Output the (x, y) coordinate of the center of the cell containing the given text.  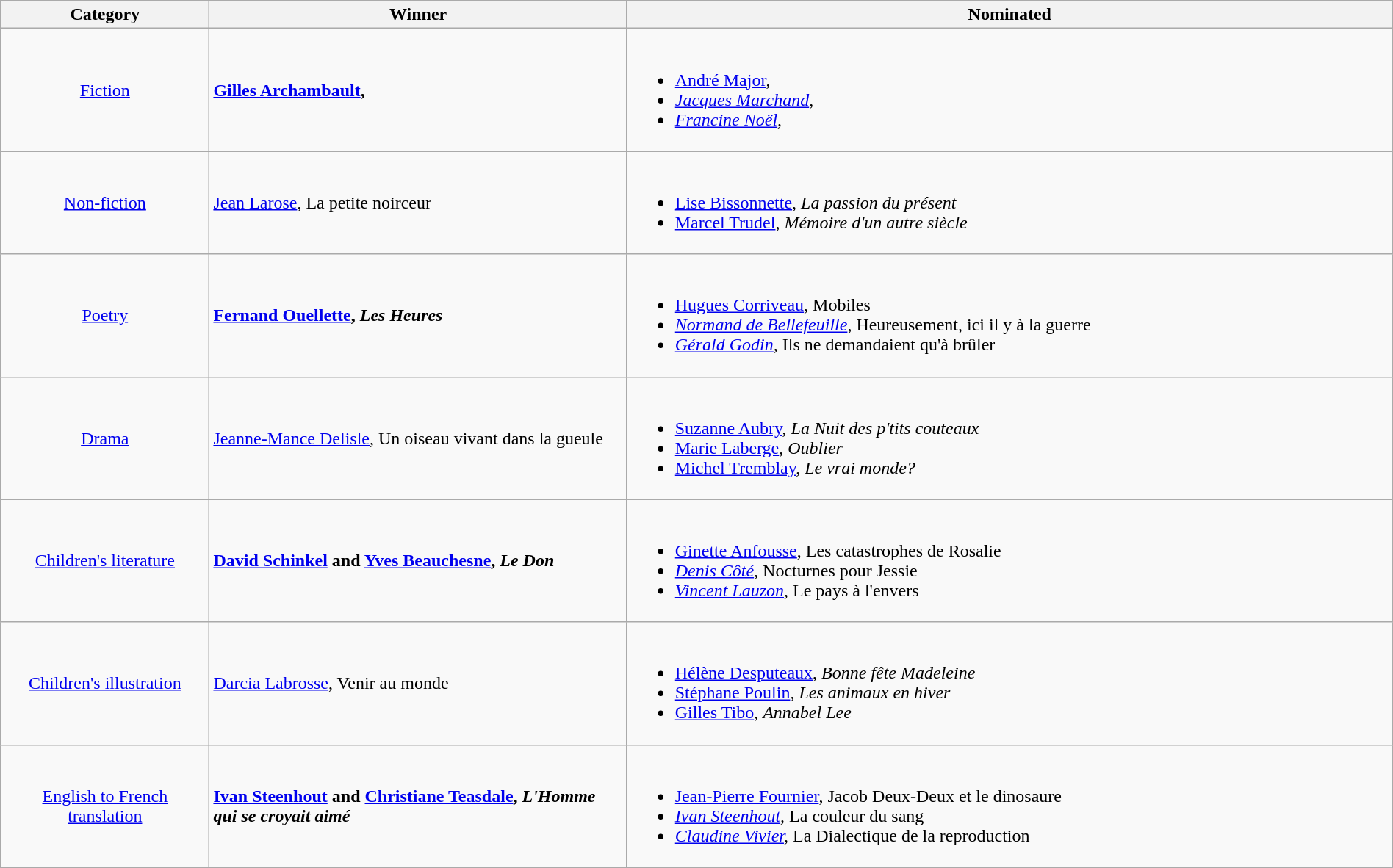
Hélène Desputeaux, Bonne fête MadeleineStéphane Poulin, Les animaux en hiverGilles Tibo, Annabel Lee (1009, 683)
Lise Bissonnette, La passion du présentMarcel Trudel, Mémoire d'un autre siècle (1009, 203)
Suzanne Aubry, La Nuit des p'tits couteauxMarie Laberge, OublierMichel Tremblay, Le vrai monde? (1009, 438)
Fiction (105, 90)
David Schinkel and Yves Beauchesne, Le Don (418, 561)
Fernand Ouellette, Les Heures (418, 316)
Jean-Pierre Fournier, Jacob Deux-Deux et le dinosaureIvan Steenhout, La couleur du sangClaudine Vivier, La Dialectique de la reproduction (1009, 806)
Non-fiction (105, 203)
English to French translation (105, 806)
Jeanne-Mance Delisle, Un oiseau vivant dans la gueule (418, 438)
Ginette Anfousse, Les catastrophes de RosalieDenis Côté, Nocturnes pour JessieVincent Lauzon, Le pays à l'envers (1009, 561)
Gilles Archambault, (418, 90)
André Major, Jacques Marchand, Francine Noël, (1009, 90)
Ivan Steenhout and Christiane Teasdale, L'Homme qui se croyait aimé (418, 806)
Darcia Labrosse, Venir au monde (418, 683)
Hugues Corriveau, MobilesNormand de Bellefeuille, Heureusement, ici il y à la guerreGérald Godin, Ils ne demandaient qu'à brûler (1009, 316)
Winner (418, 15)
Children's literature (105, 561)
Nominated (1009, 15)
Children's illustration (105, 683)
Poetry (105, 316)
Drama (105, 438)
Jean Larose, La petite noirceur (418, 203)
Category (105, 15)
